Search for the cell housing the specified text and yield its (x, y) center coordinate. 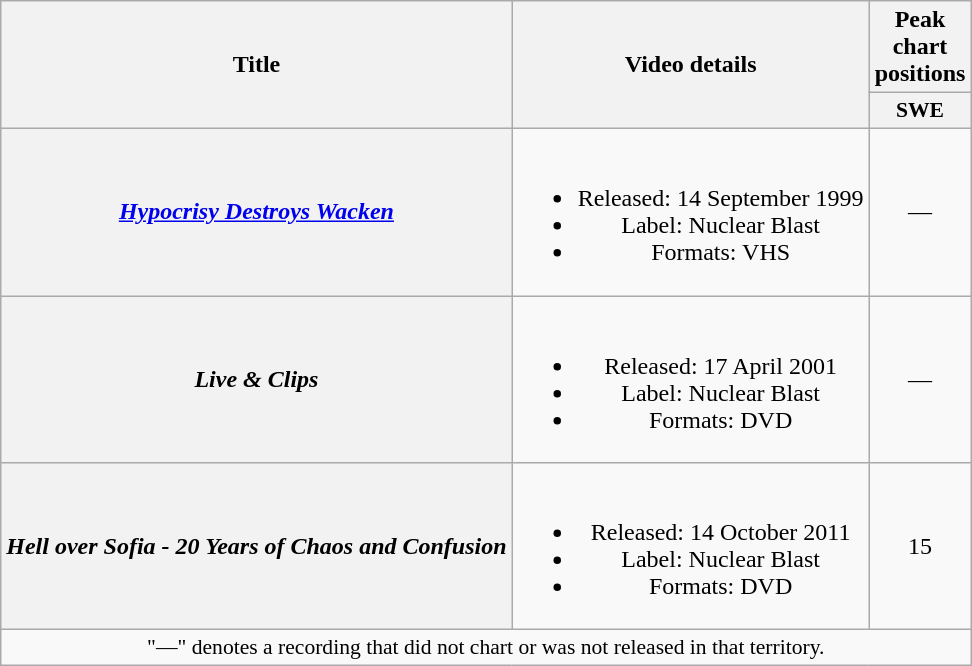
Video details (690, 65)
"—" denotes a recording that did not chart or was not released in that territory. (486, 648)
SWE (920, 111)
Peak chart positions (920, 47)
Hypocrisy Destroys Wacken (256, 212)
15 (920, 546)
Title (256, 65)
Hell over Sofia - 20 Years of Chaos and Confusion (256, 546)
Released: 14 October 2011Label: Nuclear BlastFormats: DVD (690, 546)
Released: 17 April 2001Label: Nuclear BlastFormats: DVD (690, 380)
Live & Clips (256, 380)
Released: 14 September 1999Label: Nuclear BlastFormats: VHS (690, 212)
